Pinpoint the cell where the given text exists, returning its (X, Y) midpoint coordinate. 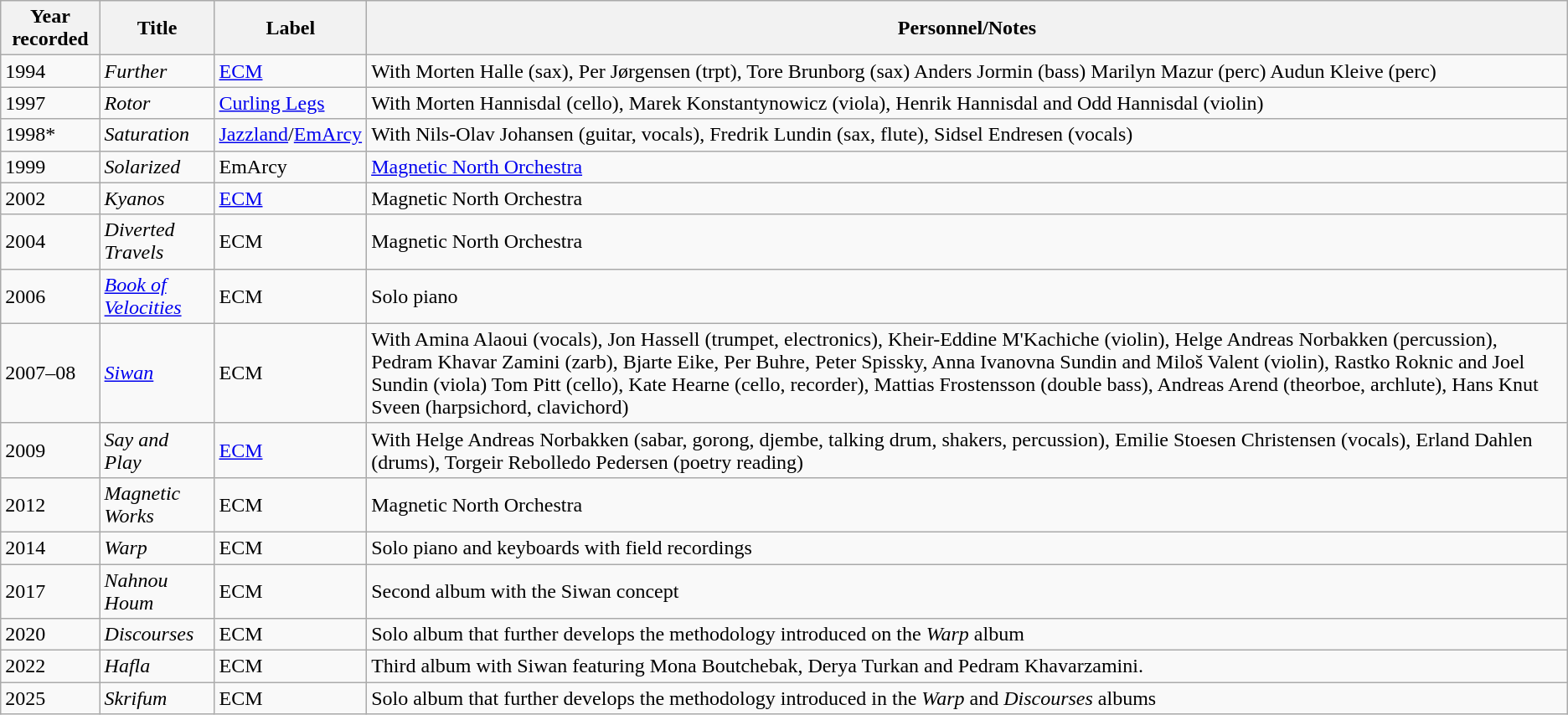
Label (291, 28)
With Morten Halle (sax), Per Jørgensen (trpt), Tore Brunborg (sax) Anders Jormin (bass) Marilyn Mazur (perc) Audun Kleive (perc) (967, 71)
1997 (50, 103)
Nahnou Houm (157, 591)
Book of Velocities (157, 296)
Warp (157, 548)
Solo album that further develops the methodology introduced on the Warp album (967, 635)
2002 (50, 198)
Skrifum (157, 698)
Second album with the Siwan concept (967, 591)
Saturation (157, 135)
Solo piano (967, 296)
With Morten Hannisdal (cello), Marek Konstantynowicz (viola), Henrik Hannisdal and Odd Hannisdal (violin) (967, 103)
EmArcy (291, 167)
2017 (50, 591)
Kyanos (157, 198)
Title (157, 28)
Year recorded (50, 28)
2007–08 (50, 373)
2004 (50, 241)
Solo album that further develops the methodology introduced in the Warp and Discourses albums (967, 698)
2020 (50, 635)
With Nils-Olav Johansen (guitar, vocals), Fredrik Lundin (sax, flute), Sidsel Endresen (vocals) (967, 135)
1994 (50, 71)
2022 (50, 666)
Third album with Siwan featuring Mona Boutchebak, Derya Turkan and Pedram Khavarzamini. (967, 666)
2006 (50, 296)
Siwan (157, 373)
Hafla (157, 666)
Magnetic Works (157, 504)
Discourses (157, 635)
2012 (50, 504)
Personnel/Notes (967, 28)
Diverted Travels (157, 241)
Further (157, 71)
2009 (50, 450)
2014 (50, 548)
Say and Play (157, 450)
Solarized (157, 167)
Jazzland/EmArcy (291, 135)
Curling Legs (291, 103)
1998* (50, 135)
Solo piano and keyboards with field recordings (967, 548)
2025 (50, 698)
Rotor (157, 103)
1999 (50, 167)
